Search for the cell housing the specified text and yield its [X, Y] center coordinate. 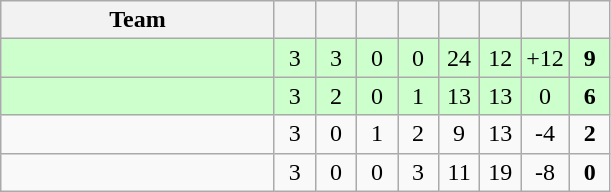
12 [500, 58]
11 [460, 172]
+12 [546, 58]
Team [138, 20]
6 [590, 96]
24 [460, 58]
-4 [546, 134]
-8 [546, 172]
19 [500, 172]
